Pinpoint the cell where the given text exists, returning its (x, y) midpoint coordinate. 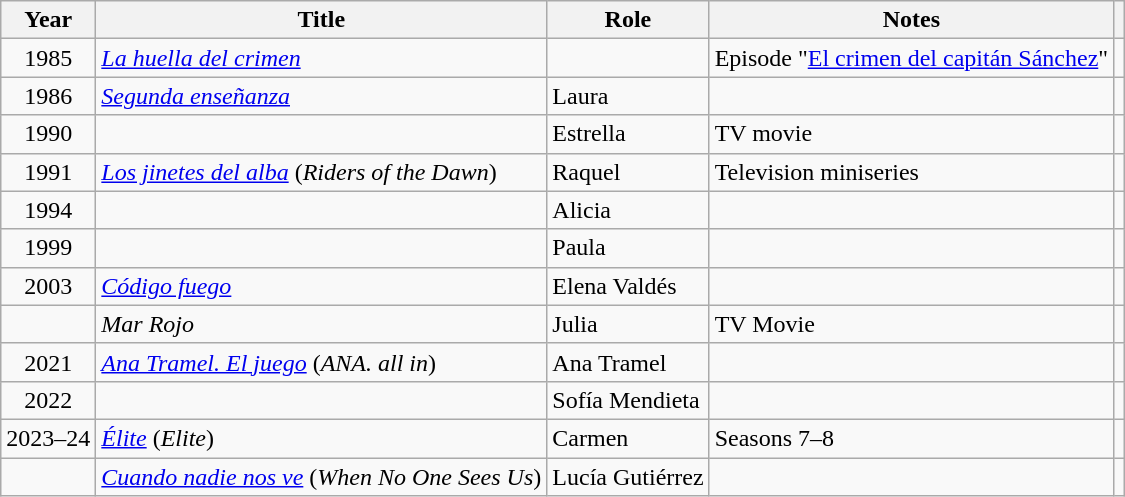
1999 (48, 248)
Lucía Gutiérrez (628, 477)
Role (628, 20)
Los jinetes del alba (Riders of the Dawn) (322, 172)
Segunda enseñanza (322, 96)
La huella del crimen (322, 58)
Episode "El crimen del capitán Sánchez" (912, 58)
Year (48, 20)
1985 (48, 58)
Alicia (628, 210)
Cuando nadie nos ve (When No One Sees Us) (322, 477)
1990 (48, 134)
Mar Rojo (322, 324)
Elena Valdés (628, 286)
Laura (628, 96)
1991 (48, 172)
Seasons 7–8 (912, 438)
Notes (912, 20)
2023–24 (48, 438)
Ana Tramel (628, 362)
Estrella (628, 134)
Sofía Mendieta (628, 400)
Élite (Elite) (322, 438)
Raquel (628, 172)
1986 (48, 96)
Paula (628, 248)
TV Movie (912, 324)
Title (322, 20)
2022 (48, 400)
Carmen (628, 438)
Julia (628, 324)
Código fuego (322, 286)
1994 (48, 210)
2003 (48, 286)
TV movie (912, 134)
Television miniseries (912, 172)
Ana Tramel. El juego (ANA. all in) (322, 362)
2021 (48, 362)
